For the text-containing cell, return its midpoint in [x, y] coordinate format. 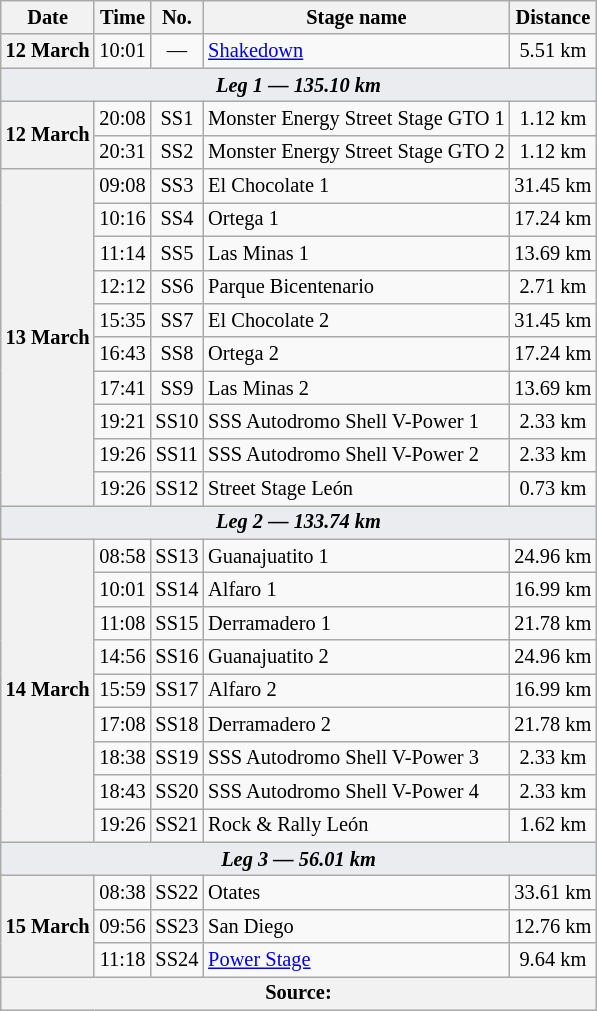
9.64 km [554, 960]
SS4 [178, 219]
El Chocolate 2 [356, 320]
SS7 [178, 320]
17:08 [122, 724]
0.73 km [554, 489]
San Diego [356, 926]
17:41 [122, 388]
11:08 [122, 623]
33.61 km [554, 892]
Monster Energy Street Stage GTO 1 [356, 118]
SSS Autodromo Shell V-Power 3 [356, 758]
10:16 [122, 219]
SS18 [178, 724]
SS11 [178, 455]
13 March [48, 338]
SS16 [178, 657]
Leg 1 — 135.10 km [298, 85]
2.71 km [554, 287]
Leg 2 — 133.74 km [298, 522]
SS9 [178, 388]
SS24 [178, 960]
SSS Autodromo Shell V-Power 4 [356, 791]
Shakedown [356, 51]
El Chocolate 1 [356, 186]
No. [178, 17]
SSS Autodromo Shell V-Power 1 [356, 421]
12:12 [122, 287]
Rock & Rally León [356, 825]
SS10 [178, 421]
SS14 [178, 589]
Ortega 1 [356, 219]
Derramadero 2 [356, 724]
Power Stage [356, 960]
09:56 [122, 926]
SS23 [178, 926]
14 March [48, 690]
Derramadero 1 [356, 623]
16:43 [122, 354]
Ortega 2 [356, 354]
15:59 [122, 690]
15:35 [122, 320]
SS6 [178, 287]
Date [48, 17]
14:56 [122, 657]
08:38 [122, 892]
20:31 [122, 152]
Parque Bicentenario [356, 287]
SS8 [178, 354]
Las Minas 2 [356, 388]
SS12 [178, 489]
Stage name [356, 17]
12.76 km [554, 926]
Alfaro 2 [356, 690]
20:08 [122, 118]
Monster Energy Street Stage GTO 2 [356, 152]
SS3 [178, 186]
5.51 km [554, 51]
Alfaro 1 [356, 589]
Leg 3 — 56.01 km [298, 859]
Street Stage León [356, 489]
— [178, 51]
Time [122, 17]
09:08 [122, 186]
SS22 [178, 892]
Guanajuatito 1 [356, 556]
SS13 [178, 556]
Source: [298, 993]
1.62 km [554, 825]
11:18 [122, 960]
Guanajuatito 2 [356, 657]
18:43 [122, 791]
18:38 [122, 758]
15 March [48, 926]
SS21 [178, 825]
SS2 [178, 152]
19:21 [122, 421]
SS1 [178, 118]
SS15 [178, 623]
SS19 [178, 758]
Distance [554, 17]
08:58 [122, 556]
SSS Autodromo Shell V-Power 2 [356, 455]
Otates [356, 892]
11:14 [122, 253]
SS20 [178, 791]
SS5 [178, 253]
Las Minas 1 [356, 253]
SS17 [178, 690]
